Provide the [X, Y] coordinate of the cell's center where the given text is located.  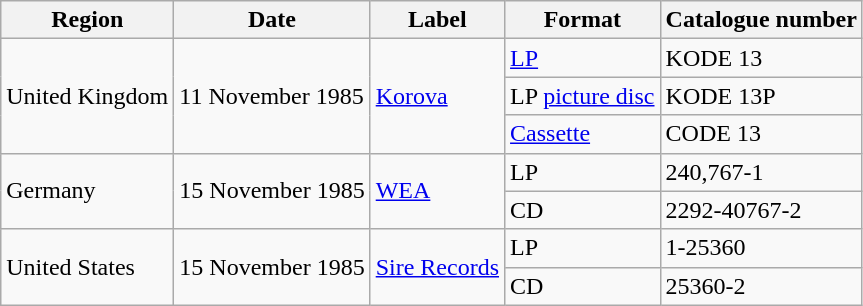
Korova [437, 96]
LP picture disc [582, 96]
Sire Records [437, 267]
United States [88, 267]
WEA [437, 191]
KODE 13P [761, 96]
Format [582, 20]
Catalogue number [761, 20]
United Kingdom [88, 96]
11 November 1985 [272, 96]
Label [437, 20]
KODE 13 [761, 58]
Cassette [582, 134]
1-25360 [761, 248]
2292-40767-2 [761, 210]
240,767-1 [761, 172]
25360-2 [761, 286]
CODE 13 [761, 134]
Germany [88, 191]
Date [272, 20]
Region [88, 20]
